Output the [x, y] coordinate of the center of the cell containing the given text.  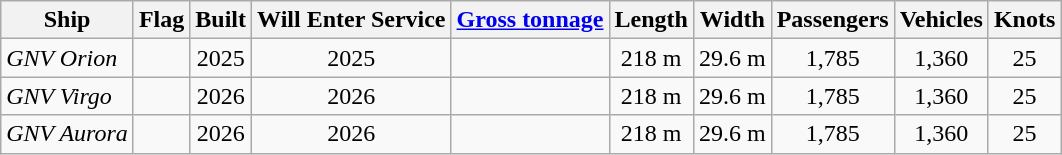
GNV Virgo [68, 96]
Vehicles [941, 20]
Passengers [832, 20]
Flag [161, 20]
Length [651, 20]
Width [732, 20]
GNV Orion [68, 58]
Ship [68, 20]
Will Enter Service [352, 20]
GNV Aurora [68, 134]
Gross tonnage [530, 20]
Knots [1024, 20]
Built [221, 20]
